Output the (X, Y) coordinate of the center of the cell containing the given text.  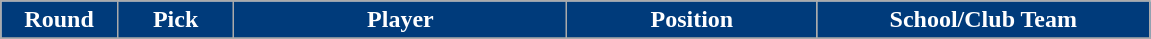
Round (60, 20)
School/Club Team (984, 20)
Position (692, 20)
Pick (176, 20)
Player (400, 20)
